Output the [x, y] coordinate of the center of the cell containing the given text.  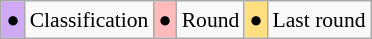
Classification [90, 20]
Last round [320, 20]
Round [211, 20]
